Provide the [x, y] coordinate of the cell's center where the given text is located.  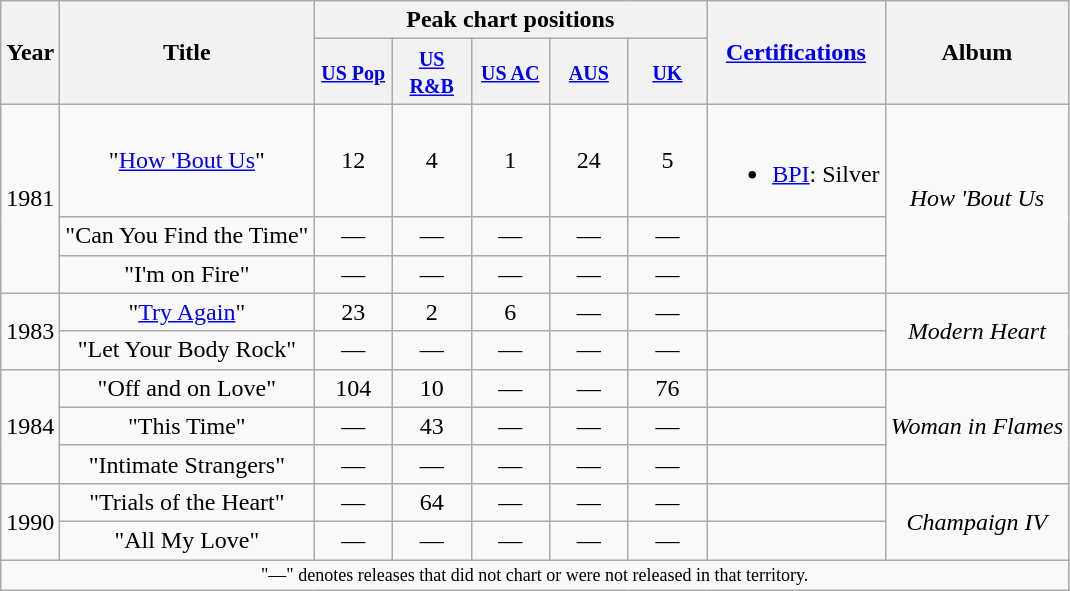
Title [187, 52]
24 [590, 160]
23 [354, 312]
"Trials of the Heart" [187, 502]
"Off and on Love" [187, 388]
"This Time" [187, 426]
6 [510, 312]
UK [668, 72]
"How 'Bout Us" [187, 160]
1984 [30, 426]
"I'm on Fire" [187, 274]
Peak chart positions [510, 20]
Year [30, 52]
AUS [590, 72]
12 [354, 160]
US Pop [354, 72]
2 [432, 312]
5 [668, 160]
64 [432, 502]
"Let Your Body Rock" [187, 350]
US AC [510, 72]
104 [354, 388]
"—" denotes releases that did not chart or were not released in that territory. [535, 576]
BPI: Silver [796, 160]
1 [510, 160]
How 'Bout Us [977, 198]
43 [432, 426]
4 [432, 160]
"Intimate Strangers" [187, 464]
Album [977, 52]
1990 [30, 521]
US R&B [432, 72]
Modern Heart [977, 331]
Certifications [796, 52]
1983 [30, 331]
"Can You Find the Time" [187, 236]
Champaign IV [977, 521]
76 [668, 388]
"All My Love" [187, 540]
Woman in Flames [977, 426]
1981 [30, 198]
10 [432, 388]
"Try Again" [187, 312]
